Capture the cell that displays the provided text and extract its [X, Y] central coordinate. 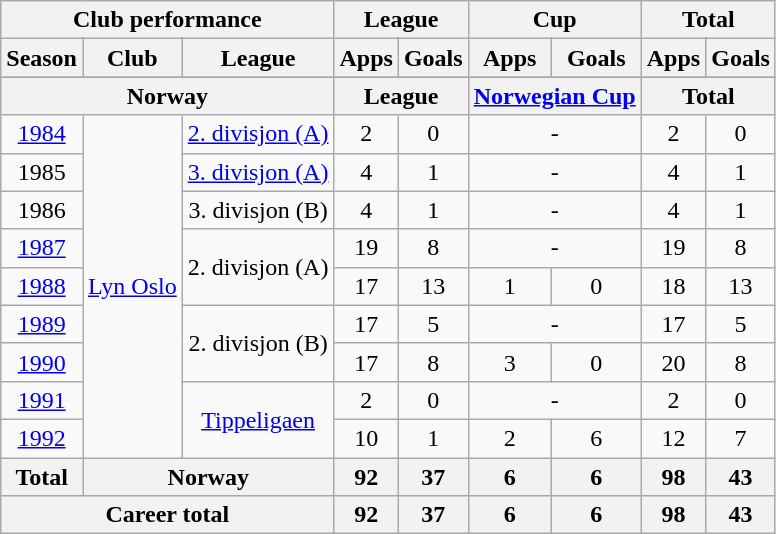
1992 [42, 438]
Tippeligaen [258, 419]
Career total [168, 515]
1985 [42, 172]
1991 [42, 400]
3. divisjon (A) [258, 172]
Season [42, 58]
18 [673, 286]
Club [132, 58]
1988 [42, 286]
Club performance [168, 20]
Lyn Oslo [132, 286]
Cup [554, 20]
12 [673, 438]
2. divisjon (B) [258, 343]
1987 [42, 248]
1990 [42, 362]
Norwegian Cup [554, 96]
10 [366, 438]
3 [510, 362]
7 [741, 438]
3. divisjon (B) [258, 210]
1986 [42, 210]
1989 [42, 324]
20 [673, 362]
1984 [42, 134]
